Capture the cell that displays the provided text and extract its [x, y] central coordinate. 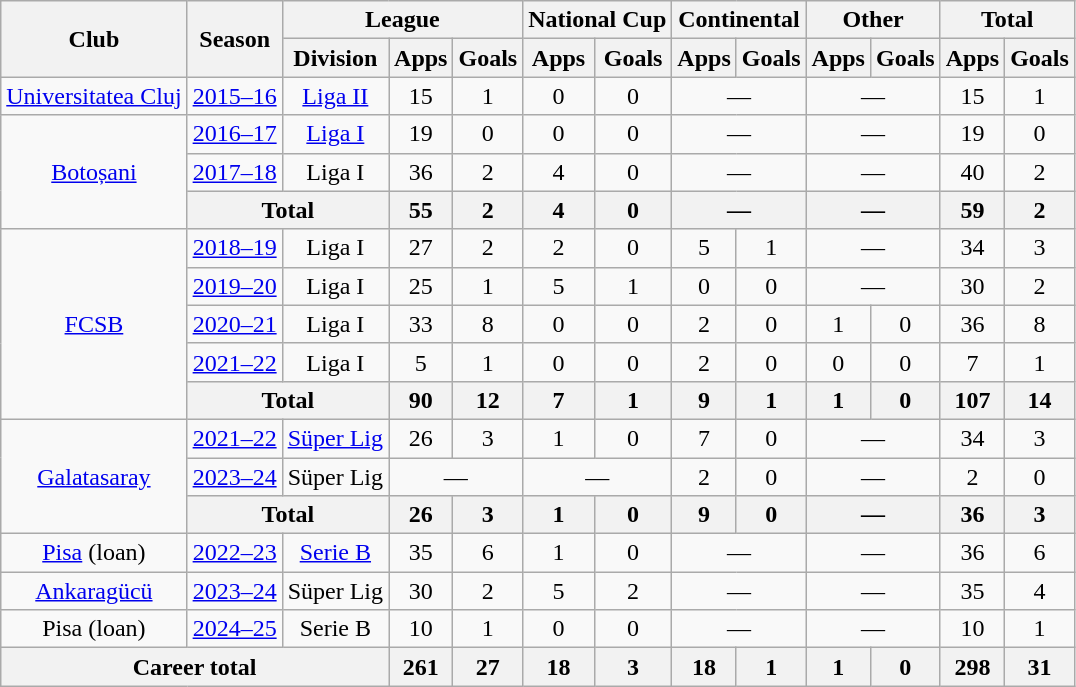
59 [972, 210]
Season [234, 39]
2024–25 [234, 629]
33 [421, 324]
14 [1040, 400]
2016–17 [234, 134]
Continental [739, 20]
Other [873, 20]
2020–21 [234, 324]
261 [421, 667]
National Cup [598, 20]
25 [421, 286]
2015–16 [234, 96]
Galatasaray [94, 476]
Liga II [335, 96]
League [402, 20]
2022–23 [234, 553]
2017–18 [234, 172]
Career total [195, 667]
FCSB [94, 324]
12 [488, 400]
298 [972, 667]
107 [972, 400]
2018–19 [234, 248]
Division [335, 58]
55 [421, 210]
90 [421, 400]
40 [972, 172]
Ankaragücü [94, 591]
Botoșani [94, 172]
Club [94, 39]
Universitatea Cluj [94, 96]
31 [1040, 667]
2019–20 [234, 286]
